Return the [x, y] coordinate for the center point of the cell that contains the specified text.  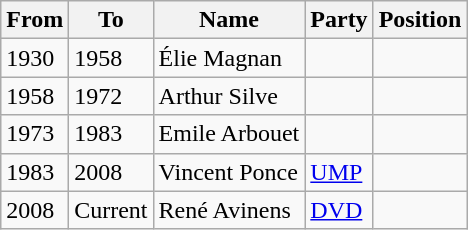
1930 [35, 58]
Position [420, 20]
UMP [339, 172]
Emile Arbouet [229, 134]
1972 [111, 96]
DVD [339, 210]
Name [229, 20]
Vincent Ponce [229, 172]
Party [339, 20]
René Avinens [229, 210]
From [35, 20]
Arthur Silve [229, 96]
Current [111, 210]
To [111, 20]
1973 [35, 134]
Élie Magnan [229, 58]
